Return the [x, y] coordinate for the center point of the cell that contains the specified text.  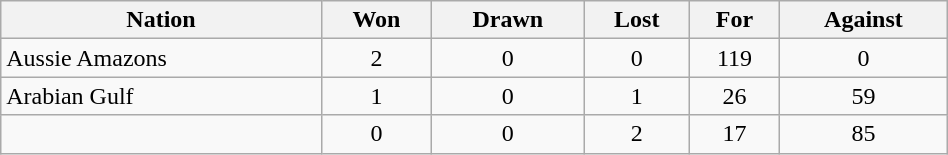
Aussie Amazons [162, 58]
Against [864, 20]
Lost [636, 20]
85 [864, 134]
For [734, 20]
Drawn [508, 20]
119 [734, 58]
Arabian Gulf [162, 96]
26 [734, 96]
Nation [162, 20]
Won [376, 20]
17 [734, 134]
59 [864, 96]
